Find where the given text appears and provide that cell's center as (x, y) coordinate. 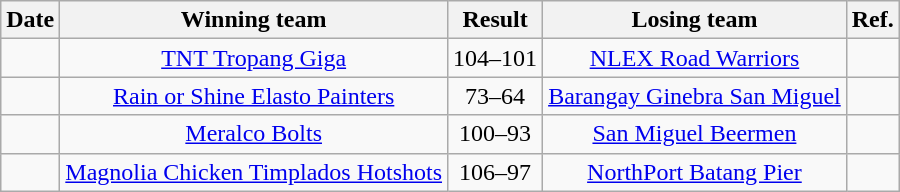
Losing team (695, 20)
Barangay Ginebra San Miguel (695, 96)
San Miguel Beermen (695, 134)
Magnolia Chicken Timplados Hotshots (254, 172)
Ref. (872, 20)
TNT Tropang Giga (254, 58)
Winning team (254, 20)
100–93 (496, 134)
NorthPort Batang Pier (695, 172)
Date (30, 20)
Result (496, 20)
106–97 (496, 172)
104–101 (496, 58)
Meralco Bolts (254, 134)
Rain or Shine Elasto Painters (254, 96)
NLEX Road Warriors (695, 58)
73–64 (496, 96)
